Determine the [X, Y] coordinate at the center of the cell enclosing the given text.  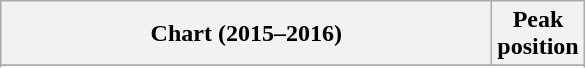
Chart (2015–2016) [246, 34]
Peakposition [538, 34]
